Extract the [X, Y] coordinate from the center of the cell holding the provided text.  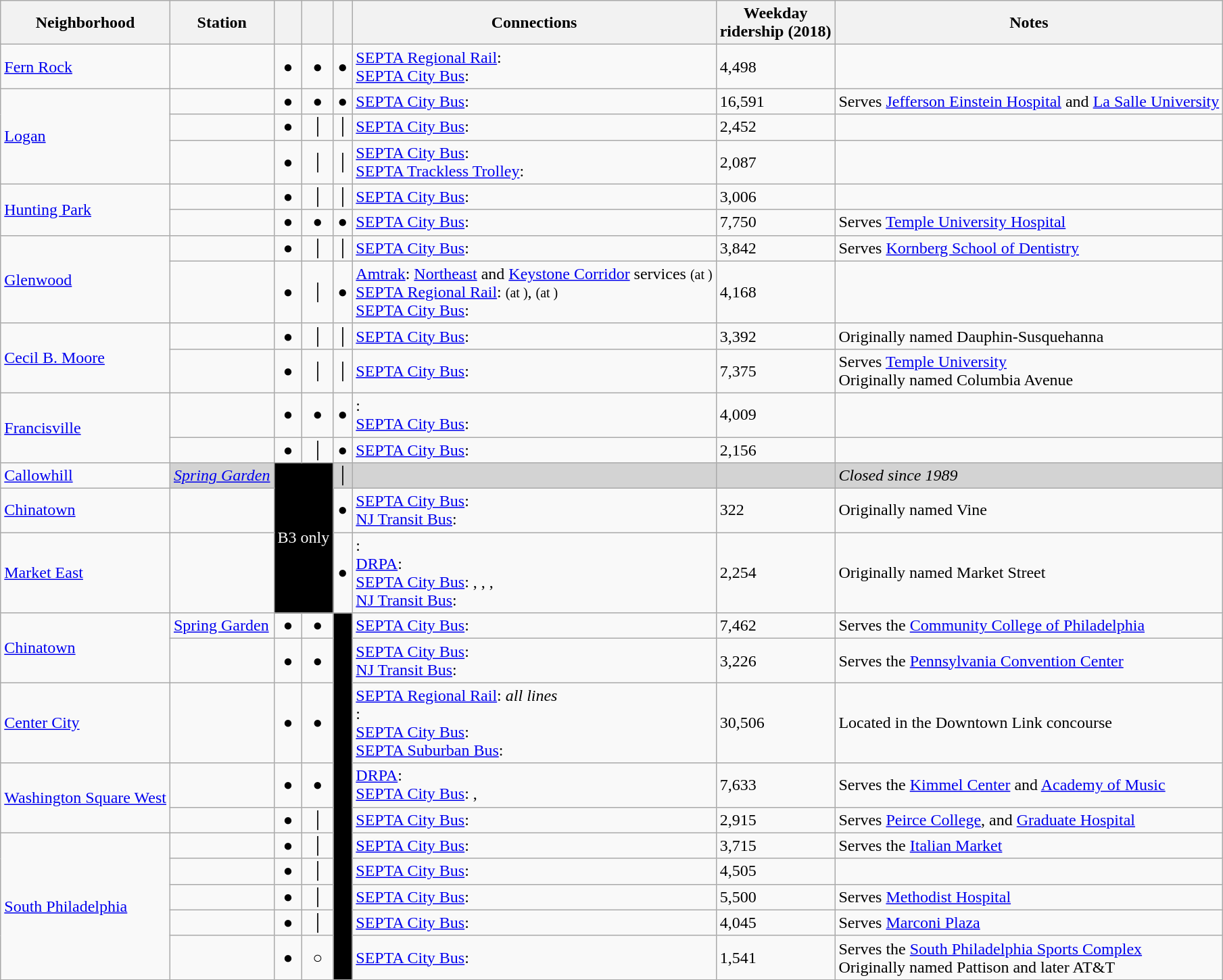
Serves Kornberg School of Dentistry [1029, 248]
Francisville [85, 427]
7,633 [775, 785]
DRPA: SEPTA City Bus: , [534, 785]
Located in the Downtown Link concourse [1029, 723]
SEPTA Regional Rail: SEPTA City Bus: [534, 66]
Notes [1029, 23]
Center City [85, 723]
3,842 [775, 248]
2,915 [775, 820]
Closed since 1989 [1029, 476]
Neighborhood [85, 23]
Market East [85, 573]
: DRPA: SEPTA City Bus: , , , NJ Transit Bus: [534, 573]
Amtrak: Northeast and Keystone Corridor services (at ) SEPTA Regional Rail: (at ), (at ) SEPTA City Bus: [534, 292]
SEPTA Regional Rail: all lines : SEPTA City Bus: SEPTA Suburban Bus: [534, 723]
SEPTA City Bus: SEPTA Trackless Trolley: [534, 162]
Weekdayridership (2018) [775, 23]
2,156 [775, 449]
4,009 [775, 415]
Hunting Park [85, 210]
4,498 [775, 66]
7,375 [775, 370]
Serves the Pennsylvania Convention Center [1029, 661]
5,500 [775, 897]
Serves Marconi Plaza [1029, 923]
Logan [85, 137]
Station [222, 23]
4,045 [775, 923]
Callowhill [85, 476]
4,505 [775, 871]
Fern Rock [85, 66]
Serves Methodist Hospital [1029, 897]
Serves Temple University Hospital [1029, 222]
2,452 [775, 127]
16,591 [775, 101]
B3 only [304, 538]
Cecil B. Moore [85, 358]
Washington Square West [85, 798]
1,541 [775, 957]
Originally named Dauphin-Susquehanna [1029, 336]
3,715 [775, 846]
3,006 [775, 197]
7,462 [775, 626]
2,087 [775, 162]
Originally named Vine [1029, 511]
2,254 [775, 573]
South Philadelphia [85, 906]
Serves the Kimmel Center and Academy of Music [1029, 785]
3,392 [775, 336]
○ [318, 957]
322 [775, 511]
: SEPTA City Bus: [534, 415]
4,168 [775, 292]
30,506 [775, 723]
3,226 [775, 661]
Serves Temple UniversityOriginally named Columbia Avenue [1029, 370]
Serves the Community College of Philadelphia [1029, 626]
Originally named Market Street [1029, 573]
Serves the South Philadelphia Sports ComplexOriginally named Pattison and later AT&T [1029, 957]
Serves Peirce College, and Graduate Hospital [1029, 820]
Connections [534, 23]
Glenwood [85, 279]
Serves Jefferson Einstein Hospital and La Salle University [1029, 101]
7,750 [775, 222]
Serves the Italian Market [1029, 846]
